Capture the cell that displays the provided text and extract its [X, Y] central coordinate. 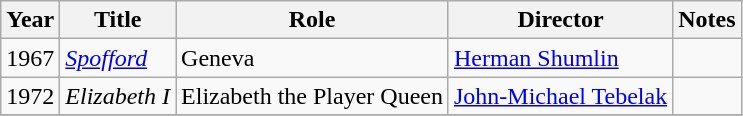
Title [118, 20]
1972 [30, 96]
Geneva [312, 58]
Herman Shumlin [560, 58]
Role [312, 20]
Elizabeth the Player Queen [312, 96]
Spofford [118, 58]
Director [560, 20]
Elizabeth I [118, 96]
Notes [707, 20]
John-Michael Tebelak [560, 96]
1967 [30, 58]
Year [30, 20]
